Search for the cell housing the specified text and yield its [X, Y] center coordinate. 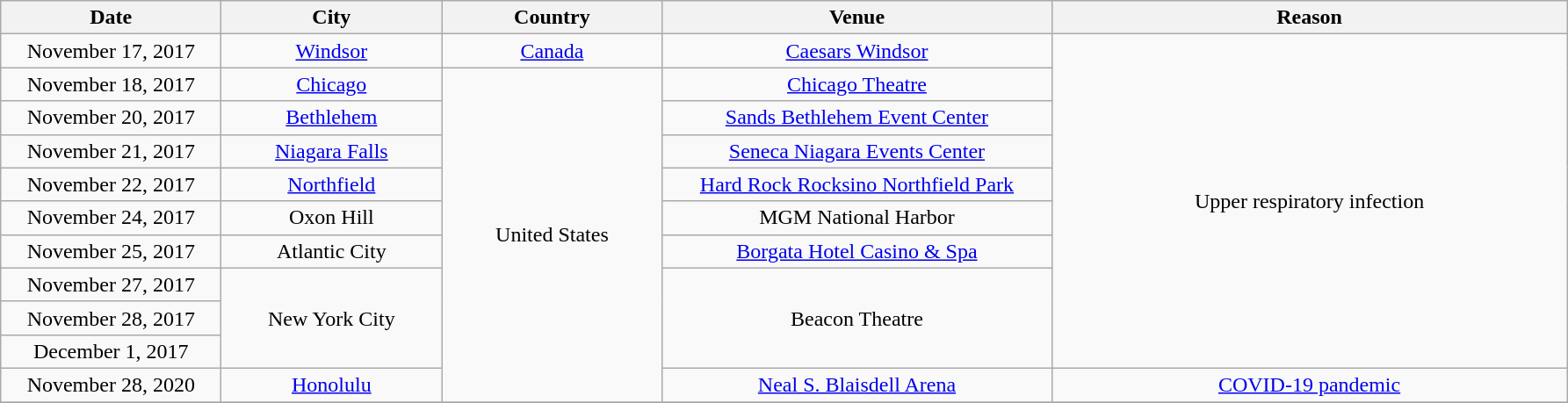
November 28, 2020 [111, 385]
Reason [1309, 18]
November 27, 2017 [111, 284]
Canada [552, 51]
Northfield [332, 184]
November 28, 2017 [111, 318]
United States [552, 235]
Atlantic City [332, 251]
City [332, 18]
COVID-19 pandemic [1309, 385]
November 21, 2017 [111, 151]
Seneca Niagara Events Center [857, 151]
November 25, 2017 [111, 251]
November 22, 2017 [111, 184]
Caesars Windsor [857, 51]
MGM National Harbor [857, 218]
December 1, 2017 [111, 351]
Date [111, 18]
Upper respiratory infection [1309, 202]
Niagara Falls [332, 151]
Borgata Hotel Casino & Spa [857, 251]
Hard Rock Rocksino Northfield Park [857, 184]
Neal S. Blaisdell Arena [857, 385]
New York City [332, 318]
Country [552, 18]
Sands Bethlehem Event Center [857, 118]
Chicago Theatre [857, 84]
Venue [857, 18]
Bethlehem [332, 118]
Chicago [332, 84]
Beacon Theatre [857, 318]
Windsor [332, 51]
November 17, 2017 [111, 51]
November 18, 2017 [111, 84]
November 20, 2017 [111, 118]
November 24, 2017 [111, 218]
Honolulu [332, 385]
Oxon Hill [332, 218]
